Scan for the cell matching the given text and deliver its [X, Y] coordinate at center. 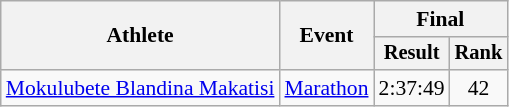
Rank [479, 54]
Athlete [140, 36]
2:37:49 [412, 88]
Final [441, 19]
Mokulubete Blandina Makatisi [140, 88]
Marathon [326, 88]
Result [412, 54]
Event [326, 36]
42 [479, 88]
